From the cell containing the given text, extract its center point as [X, Y] coordinate. 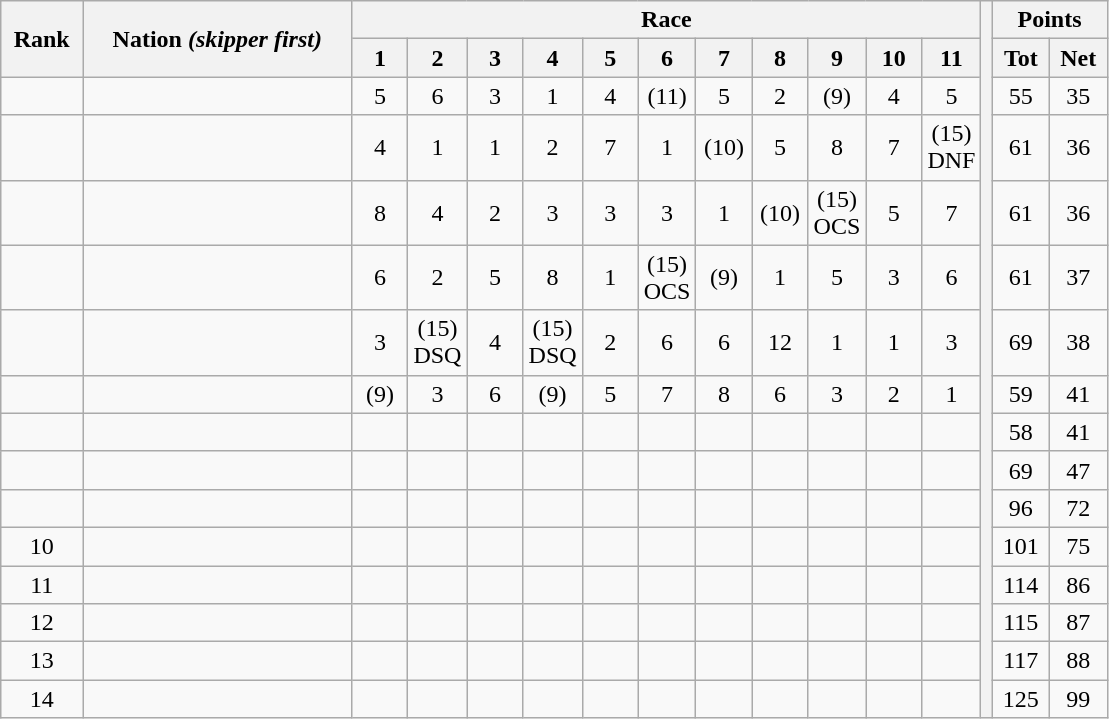
Points [1050, 20]
35 [1078, 96]
Race [666, 20]
72 [1078, 508]
117 [1020, 661]
55 [1020, 96]
Rank [42, 39]
14 [42, 699]
Tot [1020, 58]
13 [42, 661]
38 [1078, 342]
(15)DNF [952, 148]
96 [1020, 508]
86 [1078, 585]
114 [1020, 585]
101 [1020, 546]
87 [1078, 623]
58 [1020, 432]
125 [1020, 699]
Net [1078, 58]
37 [1078, 278]
88 [1078, 661]
115 [1020, 623]
47 [1078, 470]
(11) [667, 96]
75 [1078, 546]
99 [1078, 699]
9 [837, 58]
59 [1020, 394]
Nation (skipper first) [218, 39]
